Provide the (X, Y) coordinate of the cell's center where the given text is located.  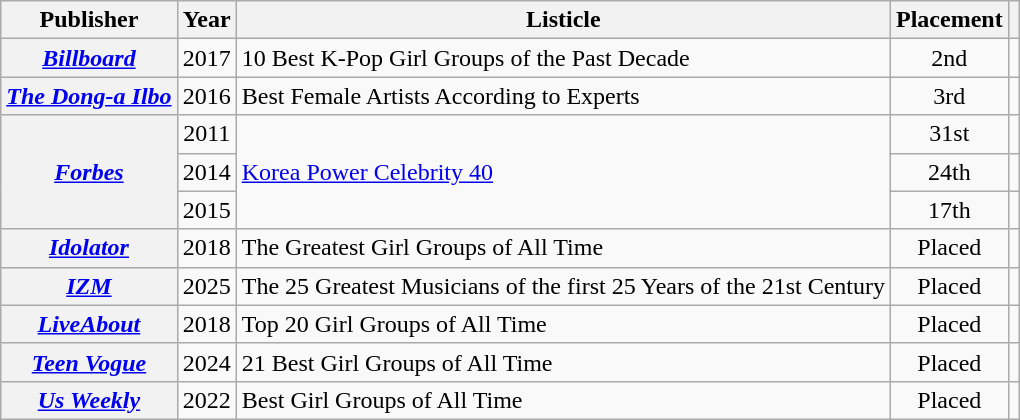
Billboard (89, 58)
3rd (950, 96)
LiveAbout (89, 324)
IZM (89, 286)
17th (950, 210)
2017 (206, 58)
2nd (950, 58)
31st (950, 134)
2014 (206, 172)
24th (950, 172)
Idolator (89, 248)
The Greatest Girl Groups of All Time (563, 248)
The 25 Greatest Musicians of the first 25 Years of the 21st Century (563, 286)
The Dong-a Ilbo (89, 96)
Us Weekly (89, 400)
Best Female Artists According to Experts (563, 96)
2025 (206, 286)
Top 20 Girl Groups of All Time (563, 324)
Forbes (89, 172)
Year (206, 20)
2024 (206, 362)
10 Best K-Pop Girl Groups of the Past Decade (563, 58)
2022 (206, 400)
Korea Power Celebrity 40 (563, 172)
2011 (206, 134)
Listicle (563, 20)
21 Best Girl Groups of All Time (563, 362)
Placement (950, 20)
Teen Vogue (89, 362)
Best Girl Groups of All Time (563, 400)
Publisher (89, 20)
2015 (206, 210)
2016 (206, 96)
